Return [x, y] of the center of cell containing provided text 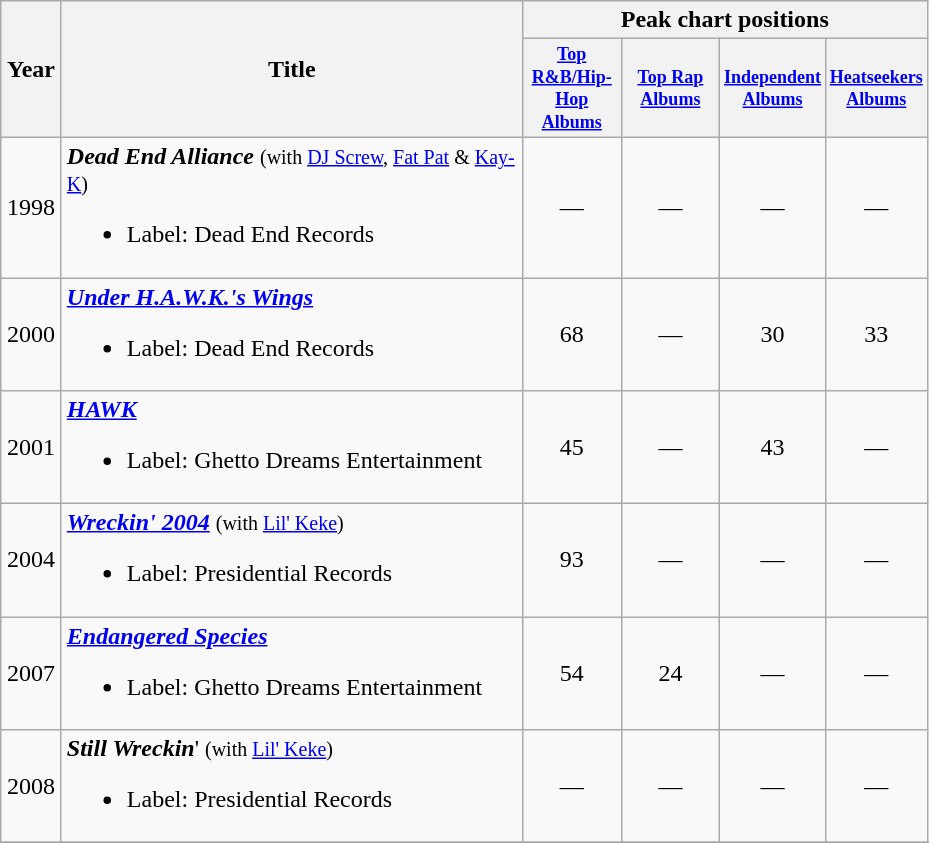
Under H.A.W.K.'s WingsLabel: Dead End Records [292, 334]
Wreckin' 2004 (with Lil' Keke)Label: Presidential Records [292, 560]
Year [32, 70]
24 [670, 674]
Still Wreckin' (with Lil' Keke)Label: Presidential Records [292, 786]
93 [572, 560]
2004 [32, 560]
Title [292, 70]
Independent Albums [773, 88]
30 [773, 334]
Top Rap Albums [670, 88]
2007 [32, 674]
Heatseekers Albums [876, 88]
2001 [32, 448]
2000 [32, 334]
43 [773, 448]
68 [572, 334]
Dead End Alliance (with DJ Screw, Fat Pat & Kay-K)Label: Dead End Records [292, 207]
2008 [32, 786]
1998 [32, 207]
45 [572, 448]
HAWKLabel: Ghetto Dreams Entertainment [292, 448]
33 [876, 334]
54 [572, 674]
Top R&B/Hip-Hop Albums [572, 88]
Peak chart positions [724, 20]
Endangered SpeciesLabel: Ghetto Dreams Entertainment [292, 674]
